Find where the given text appears and provide that cell's center as (X, Y) coordinate. 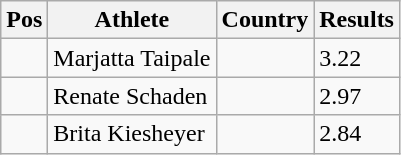
3.22 (357, 58)
2.84 (357, 134)
Athlete (132, 20)
Results (357, 20)
Renate Schaden (132, 96)
2.97 (357, 96)
Marjatta Taipale (132, 58)
Brita Kiesheyer (132, 134)
Country (265, 20)
Pos (24, 20)
